Scan for the cell matching the given text and deliver its (X, Y) coordinate at center. 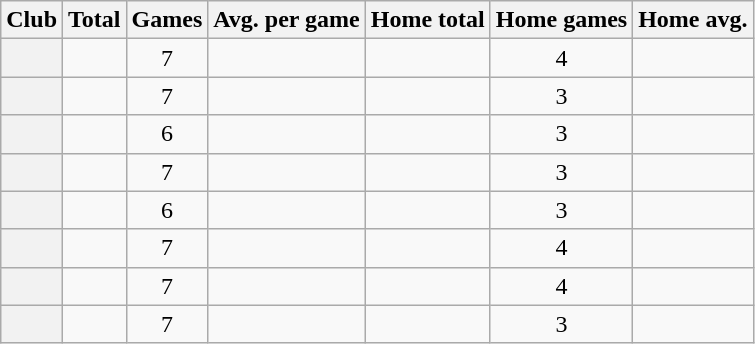
Home total (428, 20)
Home avg. (693, 20)
Total (95, 20)
Games (167, 20)
Home games (561, 20)
Club (32, 20)
Avg. per game (286, 20)
